Scan for the cell matching the given text and deliver its [x, y] coordinate at center. 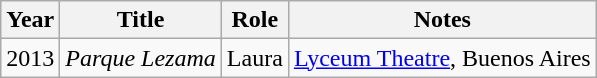
2013 [30, 58]
Notes [442, 20]
Laura [254, 58]
Parque Lezama [141, 58]
Year [30, 20]
Title [141, 20]
Lyceum Theatre, Buenos Aires [442, 58]
Role [254, 20]
